Determine the (x, y) coordinate at the center of the cell enclosing the given text.  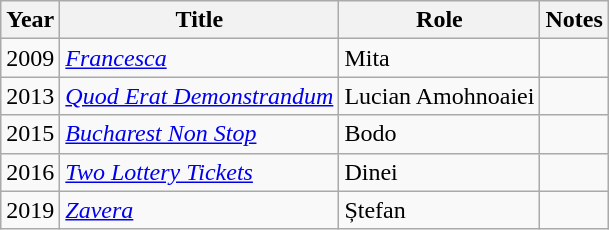
Dinei (440, 172)
Role (440, 20)
2016 (30, 172)
Notes (574, 20)
Lucian Amohnoaiei (440, 96)
Bucharest Non Stop (200, 134)
2019 (30, 210)
2009 (30, 58)
Year (30, 20)
Bodo (440, 134)
Quod Erat Demonstrandum (200, 96)
Title (200, 20)
Zavera (200, 210)
2013 (30, 96)
Ștefan (440, 210)
Francesca (200, 58)
Mita (440, 58)
2015 (30, 134)
Two Lottery Tickets (200, 172)
